Extract the (X, Y) coordinate from the center of the cell holding the provided text.  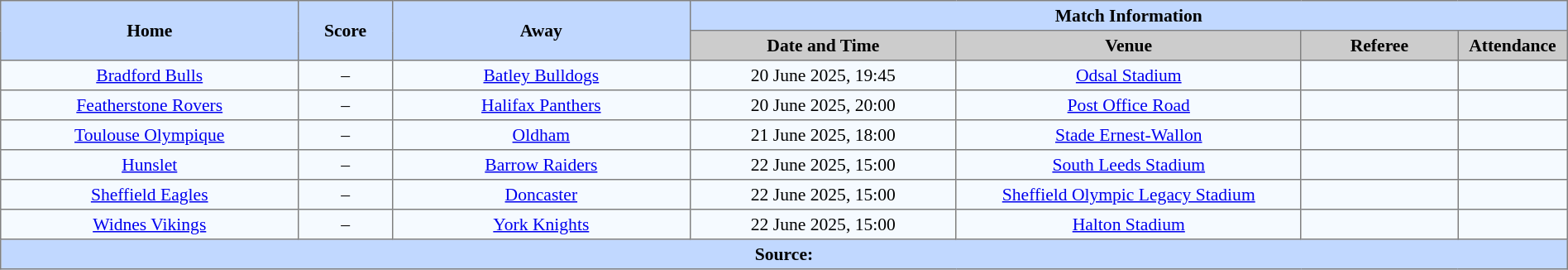
Score (346, 31)
Venue (1128, 46)
Bradford Bulls (150, 75)
Post Office Road (1128, 105)
Hunslet (150, 165)
Attendance (1513, 46)
Match Information (1128, 16)
Halifax Panthers (541, 105)
Widnes Vikings (150, 224)
Featherstone Rovers (150, 105)
Barrow Raiders (541, 165)
Stade Ernest-Wallon (1128, 135)
Away (541, 31)
Halton Stadium (1128, 224)
21 June 2025, 18:00 (823, 135)
Sheffield Eagles (150, 195)
Sheffield Olympic Legacy Stadium (1128, 195)
Batley Bulldogs (541, 75)
Source: (784, 254)
South Leeds Stadium (1128, 165)
Referee (1379, 46)
Toulouse Olympique (150, 135)
Home (150, 31)
York Knights (541, 224)
Oldham (541, 135)
20 June 2025, 20:00 (823, 105)
20 June 2025, 19:45 (823, 75)
Doncaster (541, 195)
Odsal Stadium (1128, 75)
Date and Time (823, 46)
